From the cell containing the given text, extract its center point as (x, y) coordinate. 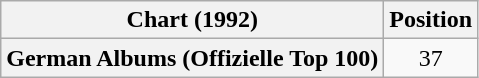
German Albums (Offizielle Top 100) (192, 58)
Chart (1992) (192, 20)
Position (431, 20)
37 (431, 58)
